Output the [x, y] coordinate of the center of the cell containing the given text.  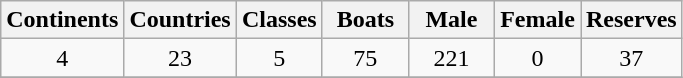
Classes [279, 20]
75 [365, 58]
221 [451, 58]
37 [631, 58]
Female [537, 20]
Male [451, 20]
4 [62, 58]
Continents [62, 20]
Boats [365, 20]
0 [537, 58]
Reserves [631, 20]
23 [180, 58]
5 [279, 58]
Countries [180, 20]
